Return [X, Y] of the center of cell containing provided text 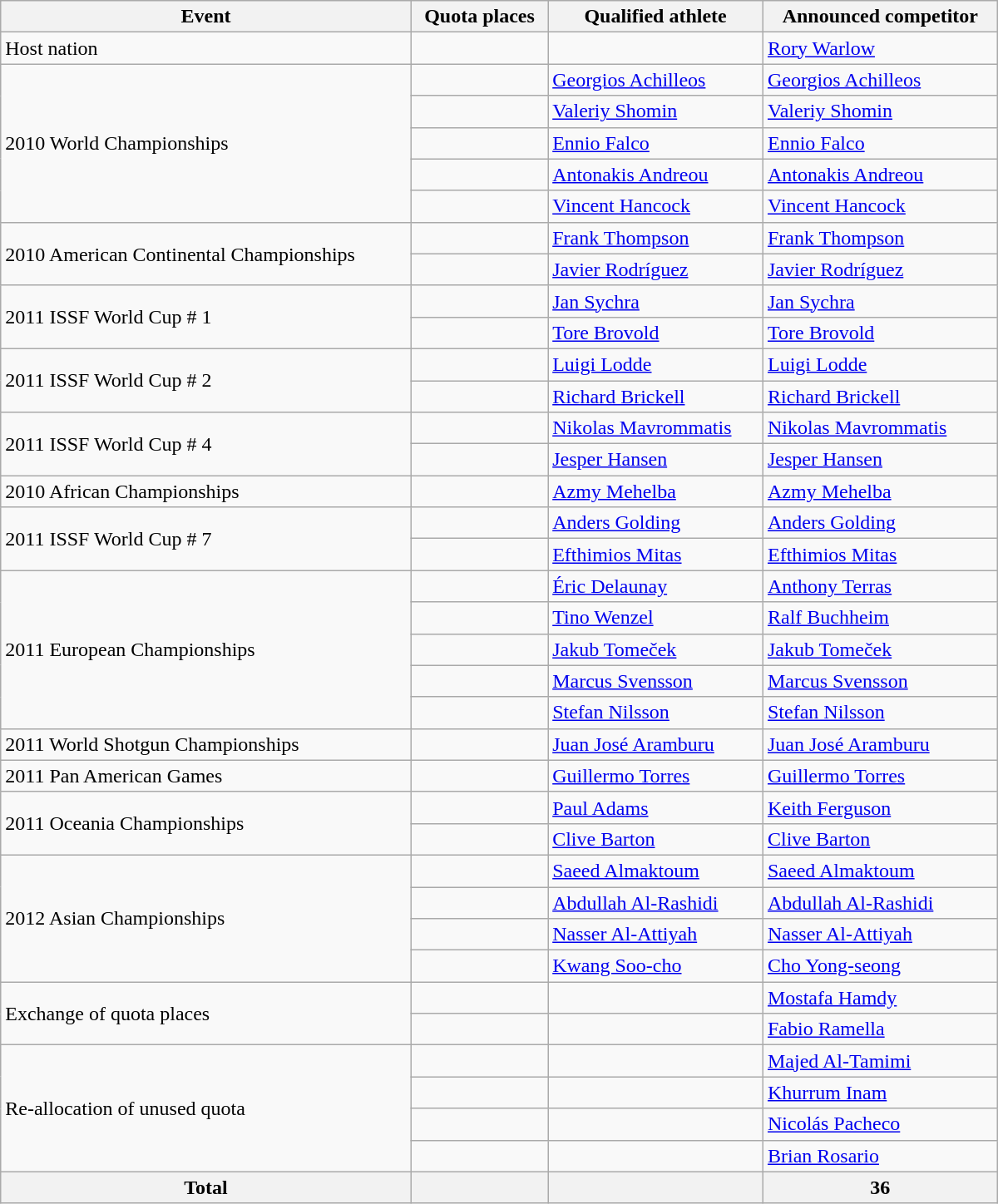
Mostafa Hamdy [880, 998]
Re-allocation of unused quota [206, 1108]
2011 ISSF World Cup # 4 [206, 444]
Fabio Ramella [880, 1029]
Total [206, 1187]
Nicolás Pacheco [880, 1124]
2011 ISSF World Cup # 1 [206, 317]
Host nation [206, 48]
2011 ISSF World Cup # 7 [206, 539]
Keith Ferguson [880, 807]
Ralf Buchheim [880, 618]
Kwang Soo-cho [655, 966]
2011 Oceania Championships [206, 823]
Qualified athlete [655, 17]
2010 World Championships [206, 143]
2010 African Championships [206, 491]
36 [880, 1187]
Paul Adams [655, 807]
Exchange of quota places [206, 1014]
2012 Asian Championships [206, 918]
Tino Wenzel [655, 618]
Brian Rosario [880, 1156]
2011 ISSF World Cup # 2 [206, 380]
Majed Al-Tamimi [880, 1061]
Khurrum Inam [880, 1093]
2011 World Shotgun Championships [206, 744]
Cho Yong-seong [880, 966]
Anthony Terras [880, 586]
2011 European Championships [206, 649]
Announced competitor [880, 17]
2010 American Continental Championships [206, 254]
Éric Delaunay [655, 586]
2011 Pan American Games [206, 776]
Quota places [479, 17]
Event [206, 17]
Rory Warlow [880, 48]
